Find where the given text appears and provide that cell's center as [x, y] coordinate. 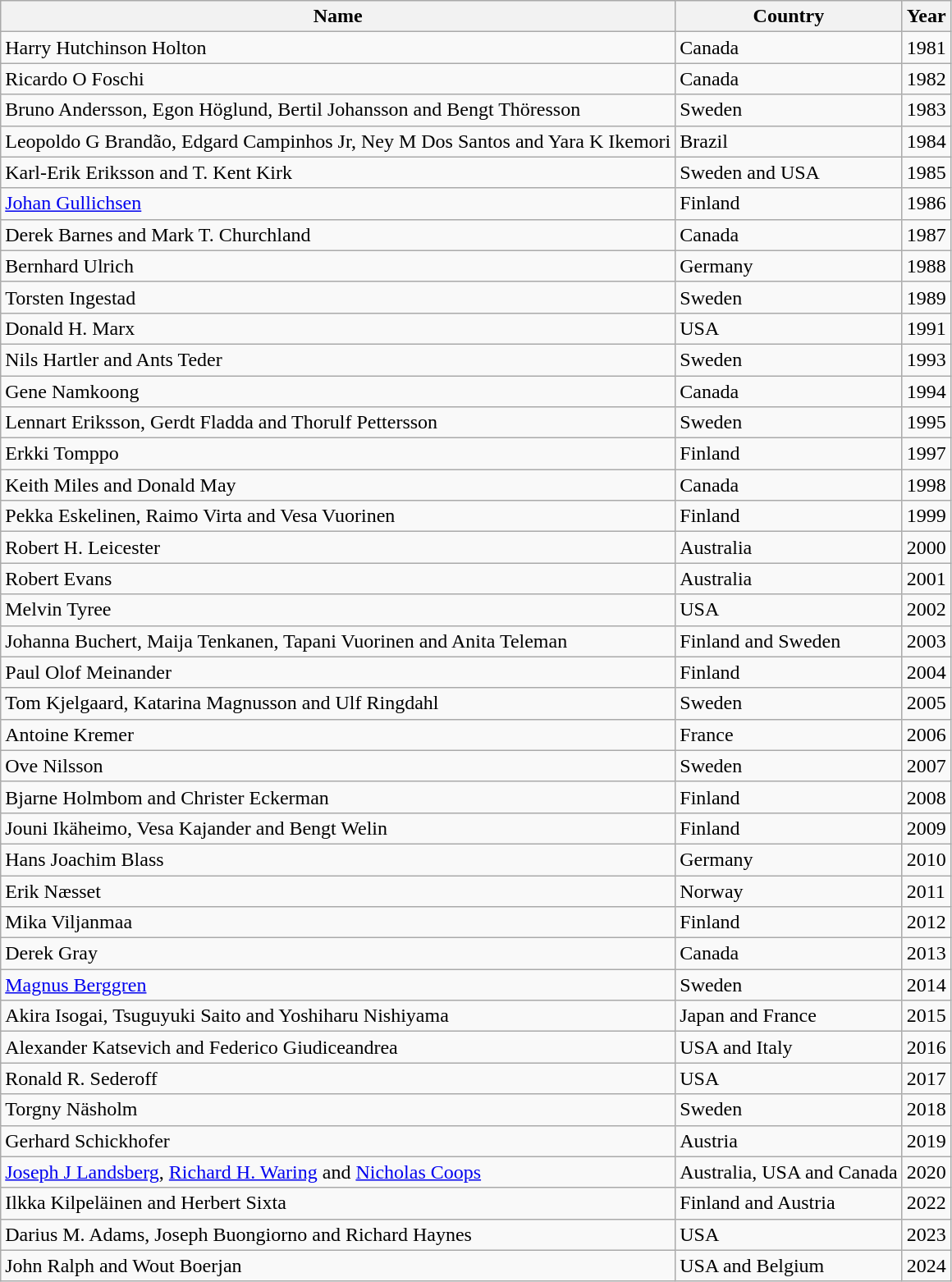
2005 [926, 703]
Gene Namkoong [338, 391]
2014 [926, 985]
Robert H. Leicester [338, 547]
Harry Hutchinson Holton [338, 48]
Torsten Ingestad [338, 297]
1999 [926, 516]
Melvin Tyree [338, 610]
USA and Italy [789, 1047]
Robert Evans [338, 579]
Name [338, 16]
Finland and Austria [789, 1203]
1988 [926, 266]
Tom Kjelgaard, Katarina Magnusson and Ulf Ringdahl [338, 703]
2003 [926, 641]
Johan Gullichsen [338, 204]
Darius M. Adams, Joseph Buongiorno and Richard Haynes [338, 1234]
John Ralph and Wout Boerjan [338, 1266]
Finland and Sweden [789, 641]
2013 [926, 954]
1987 [926, 235]
France [789, 735]
Hans Joachim Blass [338, 859]
Erkki Tomppo [338, 454]
1986 [926, 204]
2022 [926, 1203]
1985 [926, 172]
Bernhard Ulrich [338, 266]
Lennart Eriksson, Gerdt Fladda and Thorulf Pettersson [338, 423]
Gerhard Schickhofer [338, 1141]
Ronald R. Sederoff [338, 1078]
2017 [926, 1078]
Bruno Andersson, Egon Höglund, Bertil Johansson and Bengt Thöresson [338, 110]
Jouni Ikäheimo, Vesa Kajander and Bengt Welin [338, 828]
Joseph J Landsberg, Richard H. Waring and Nicholas Coops [338, 1172]
Keith Miles and Donald May [338, 485]
1994 [926, 391]
1984 [926, 141]
1993 [926, 359]
Akira Isogai, Tsuguyuki Saito and Yoshiharu Nishiyama [338, 1016]
Nils Hartler and Ants Teder [338, 359]
Year [926, 16]
Magnus Berggren [338, 985]
Leopoldo G Brandão, Edgard Campinhos Jr, Ney M Dos Santos and Yara K Ikemori [338, 141]
Country [789, 16]
Japan and France [789, 1016]
1998 [926, 485]
Norway [789, 891]
2015 [926, 1016]
Austria [789, 1141]
Derek Gray [338, 954]
Bjarne Holmbom and Christer Eckerman [338, 797]
Torgny Näsholm [338, 1110]
Paul Olof Meinander [338, 672]
Pekka Eskelinen, Raimo Virta and Vesa Vuorinen [338, 516]
1981 [926, 48]
Erik Næsset [338, 891]
1995 [926, 423]
2001 [926, 579]
2020 [926, 1172]
1991 [926, 328]
Ilkka Kilpeläinen and Herbert Sixta [338, 1203]
2011 [926, 891]
Australia, USA and Canada [789, 1172]
Johanna Buchert, Maija Tenkanen, Tapani Vuorinen and Anita Teleman [338, 641]
Ricardo O Foschi [338, 79]
2024 [926, 1266]
2012 [926, 923]
2023 [926, 1234]
Alexander Katsevich and Federico Giudiceandrea [338, 1047]
2018 [926, 1110]
Karl-Erik Eriksson and T. Kent Kirk [338, 172]
Brazil [789, 141]
1983 [926, 110]
2007 [926, 766]
Antoine Kremer [338, 735]
2002 [926, 610]
USA and Belgium [789, 1266]
Sweden and USA [789, 172]
2004 [926, 672]
2016 [926, 1047]
Donald H. Marx [338, 328]
Derek Barnes and Mark T. Churchland [338, 235]
2019 [926, 1141]
Mika Viljanmaa [338, 923]
2006 [926, 735]
1982 [926, 79]
1989 [926, 297]
Ove Nilsson [338, 766]
1997 [926, 454]
2009 [926, 828]
2008 [926, 797]
2010 [926, 859]
2000 [926, 547]
